Return the [x, y] coordinate for the center point of the cell that contains the specified text.  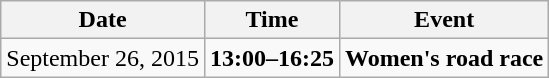
Date [103, 20]
Event [444, 20]
13:00–16:25 [272, 58]
September 26, 2015 [103, 58]
Time [272, 20]
Women's road race [444, 58]
